Return [X, Y] of the center of cell containing provided text 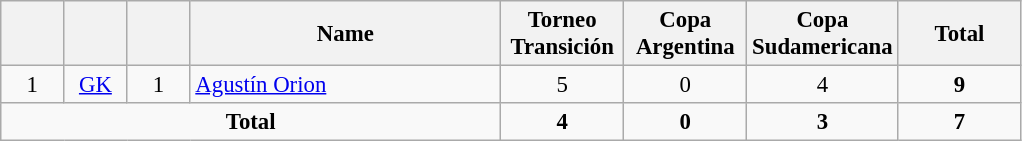
Copa Argentina [686, 34]
9 [960, 85]
Name [346, 34]
GK [96, 85]
Torneo Transición [562, 34]
5 [562, 85]
Copa Sudamericana [822, 34]
7 [960, 122]
3 [822, 122]
Agustín Orion [346, 85]
